Extract the (X, Y) coordinate from the center of the cell holding the provided text.  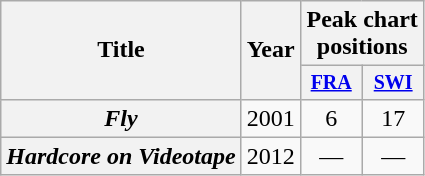
2001 (270, 118)
2012 (270, 156)
17 (393, 118)
Year (270, 50)
Title (121, 50)
SWI (393, 82)
Peak chart positions (362, 34)
6 (331, 118)
FRA (331, 82)
Fly (121, 118)
Hardcore on Videotape (121, 156)
